Capture the cell that displays the provided text and extract its [x, y] central coordinate. 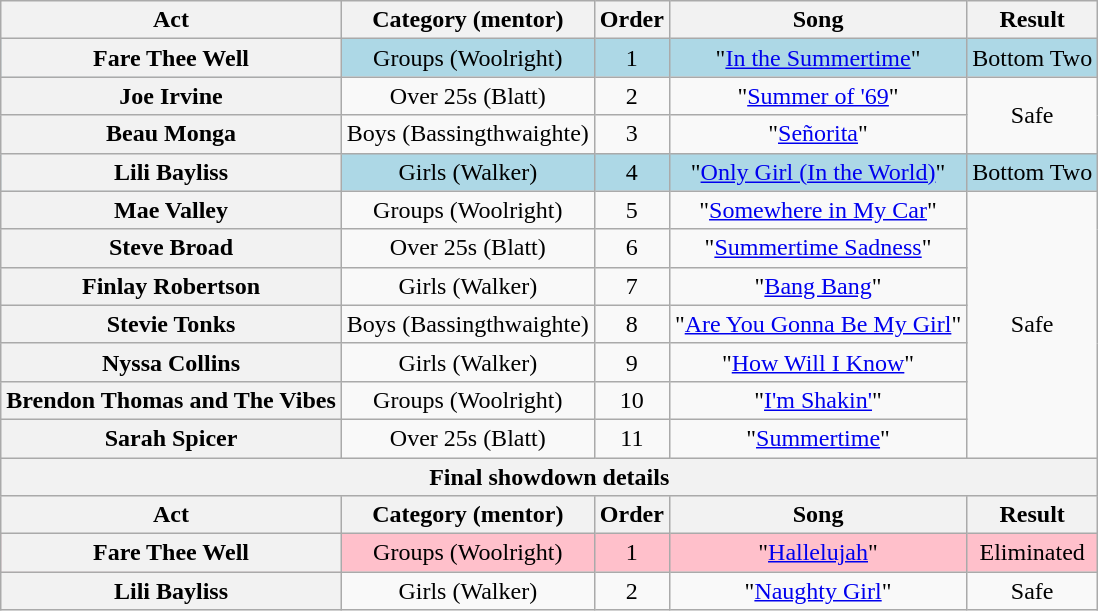
Joe Irvine [172, 96]
Eliminated [1032, 553]
3 [632, 134]
Mae Valley [172, 210]
"Señorita" [818, 134]
11 [632, 438]
Brendon Thomas and The Vibes [172, 400]
7 [632, 286]
Beau Monga [172, 134]
8 [632, 324]
"Somewhere in My Car" [818, 210]
Sarah Spicer [172, 438]
Stevie Tonks [172, 324]
"Summertime Sadness" [818, 248]
4 [632, 172]
6 [632, 248]
"Summertime" [818, 438]
"Naughty Girl" [818, 591]
Nyssa Collins [172, 362]
"How Will I Know" [818, 362]
"Bang Bang" [818, 286]
"Hallelujah" [818, 553]
"Are You Gonna Be My Girl" [818, 324]
Steve Broad [172, 248]
5 [632, 210]
9 [632, 362]
"Summer of '69" [818, 96]
Finlay Robertson [172, 286]
"In the Summertime" [818, 58]
"Only Girl (In the World)" [818, 172]
Final showdown details [550, 477]
"I'm Shakin'" [818, 400]
10 [632, 400]
